Return the [x, y] coordinate for the center point of the cell that contains the specified text.  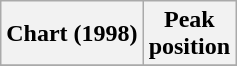
Chart (1998) [72, 34]
Peak position [189, 34]
